Find where the given text appears and provide that cell's center as [x, y] coordinate. 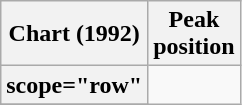
scope="row" [74, 85]
Peakposition [194, 34]
Chart (1992) [74, 34]
